Pinpoint the cell where the given text exists, returning its [x, y] midpoint coordinate. 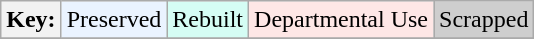
Scrapped [484, 20]
Key: [31, 20]
Rebuilt [208, 20]
Preserved [114, 20]
Departmental Use [342, 20]
